Find where the given text appears and provide that cell's center as [x, y] coordinate. 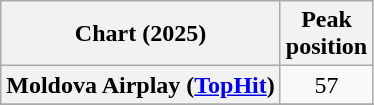
Moldova Airplay (TopHit) [141, 85]
57 [326, 85]
Peakposition [326, 34]
Chart (2025) [141, 34]
